Extract the (x, y) coordinate from the center of the cell holding the provided text.  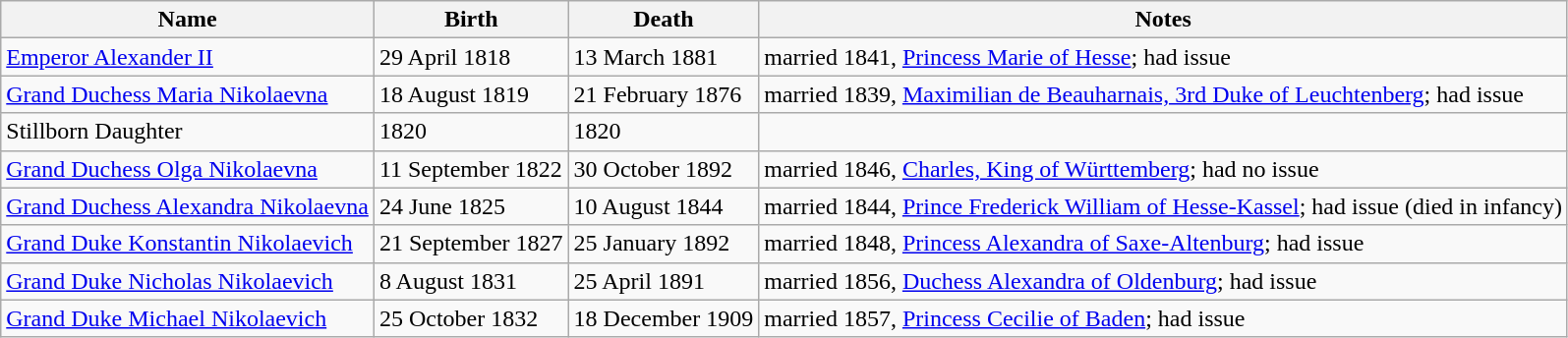
11 September 1822 (471, 169)
18 August 1819 (471, 94)
25 April 1891 (664, 281)
Grand Duchess Maria Nikolaevna (188, 94)
21 February 1876 (664, 94)
married 1844, Prince Frederick William of Hesse-Kassel; had issue (died in infancy) (1164, 206)
25 January 1892 (664, 244)
24 June 1825 (471, 206)
Grand Duchess Alexandra Nikolaevna (188, 206)
married 1856, Duchess Alexandra of Oldenburg; had issue (1164, 281)
29 April 1818 (471, 57)
Grand Duke Nicholas Nikolaevich (188, 281)
10 August 1844 (664, 206)
Notes (1164, 20)
21 September 1827 (471, 244)
married 1848, Princess Alexandra of Saxe-Altenburg; had issue (1164, 244)
married 1841, Princess Marie of Hesse; had issue (1164, 57)
Death (664, 20)
Name (188, 20)
Grand Duke Konstantin Nikolaevich (188, 244)
30 October 1892 (664, 169)
Emperor Alexander II (188, 57)
married 1839, Maximilian de Beauharnais, 3rd Duke of Leuchtenberg; had issue (1164, 94)
married 1857, Princess Cecilie of Baden; had issue (1164, 318)
25 October 1832 (471, 318)
Stillborn Daughter (188, 132)
13 March 1881 (664, 57)
18 December 1909 (664, 318)
8 August 1831 (471, 281)
married 1846, Charles, King of Württemberg; had no issue (1164, 169)
Birth (471, 20)
Grand Duchess Olga Nikolaevna (188, 169)
Grand Duke Michael Nikolaevich (188, 318)
